Locate the cell with the specified text and output its [x, y] center coordinate. 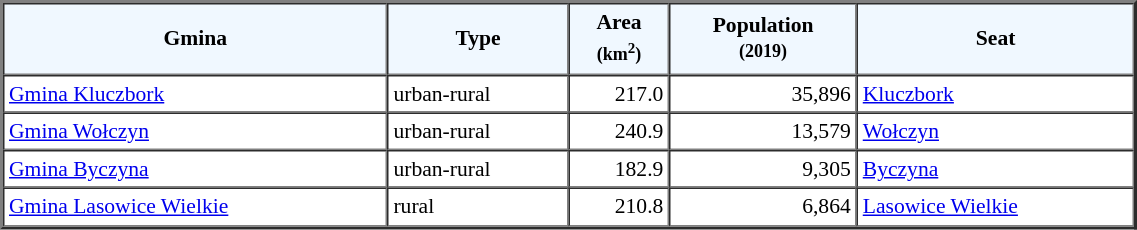
217.0 [620, 93]
Gmina Kluczbork [195, 93]
6,864 [762, 207]
Type [478, 38]
Gmina Lasowice Wielkie [195, 207]
Byczyna [996, 169]
Area(km2) [620, 38]
13,579 [762, 131]
Kluczbork [996, 93]
Gmina Wołczyn [195, 131]
9,305 [762, 169]
182.9 [620, 169]
210.8 [620, 207]
rural [478, 207]
Seat [996, 38]
Gmina Byczyna [195, 169]
Gmina [195, 38]
35,896 [762, 93]
240.9 [620, 131]
Wołczyn [996, 131]
Lasowice Wielkie [996, 207]
Population(2019) [762, 38]
